For the text-containing cell, return its midpoint in [x, y] coordinate format. 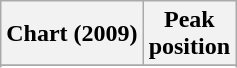
Chart (2009) [72, 34]
Peakposition [189, 34]
